Determine the (x, y) coordinate at the center of the cell enclosing the given text.  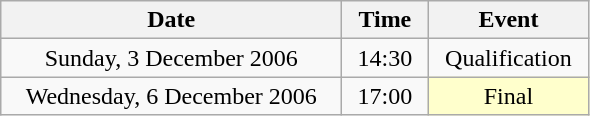
Final (508, 96)
Date (172, 20)
17:00 (385, 96)
Event (508, 20)
14:30 (385, 58)
Wednesday, 6 December 2006 (172, 96)
Sunday, 3 December 2006 (172, 58)
Time (385, 20)
Qualification (508, 58)
